Detect which cell encompasses the target text, then output its [X, Y] center coordinate. 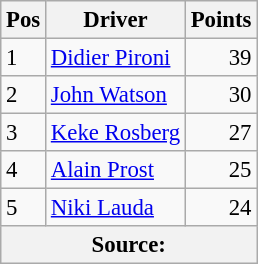
Didier Pironi [116, 58]
Alain Prost [116, 170]
5 [24, 208]
3 [24, 133]
Points [220, 20]
24 [220, 208]
39 [220, 58]
2 [24, 95]
Niki Lauda [116, 208]
4 [24, 170]
Pos [24, 20]
Source: [129, 245]
John Watson [116, 95]
Keke Rosberg [116, 133]
25 [220, 170]
27 [220, 133]
Driver [116, 20]
1 [24, 58]
30 [220, 95]
